Find where the given text appears and provide that cell's center as (X, Y) coordinate. 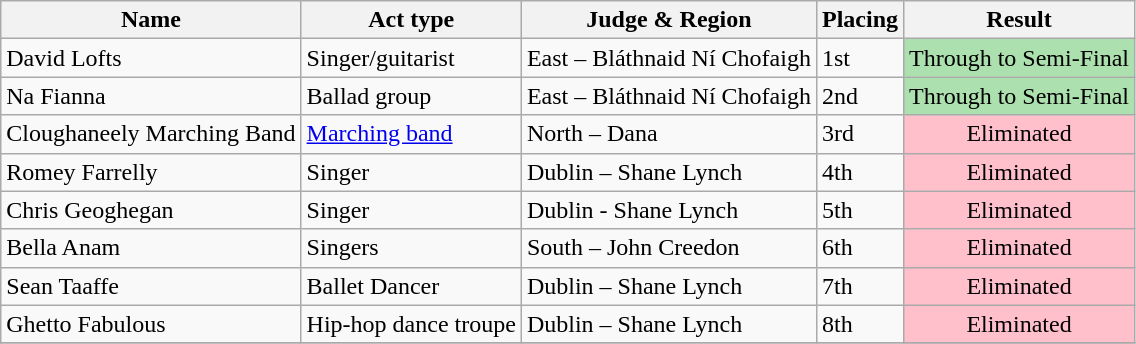
2nd (860, 96)
3rd (860, 134)
Judge & Region (668, 20)
Bella Anam (151, 248)
Placing (860, 20)
Hip-hop dance troupe (411, 324)
North – Dana (668, 134)
Na Fianna (151, 96)
Ghetto Fabulous (151, 324)
5th (860, 210)
Name (151, 20)
4th (860, 172)
Sean Taaffe (151, 286)
Marching band (411, 134)
Result (1020, 20)
Act type (411, 20)
South – John Creedon (668, 248)
1st (860, 58)
7th (860, 286)
Singer/guitarist (411, 58)
David Lofts (151, 58)
Chris Geoghegan (151, 210)
Ballad group (411, 96)
Romey Farrelly (151, 172)
Ballet Dancer (411, 286)
Dublin - Shane Lynch (668, 210)
Cloughaneely Marching Band (151, 134)
Singers (411, 248)
8th (860, 324)
6th (860, 248)
